From the cell containing the given text, extract its center point as (X, Y) coordinate. 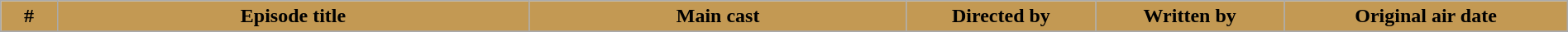
Directed by (1001, 16)
Episode title (293, 16)
Main cast (718, 16)
# (29, 16)
Written by (1190, 16)
Original air date (1426, 16)
